Scan for the cell matching the given text and deliver its [X, Y] coordinate at center. 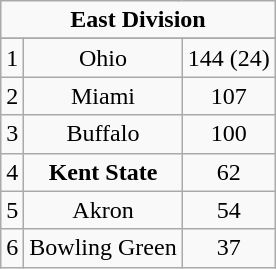
54 [228, 210]
Miami [103, 96]
5 [12, 210]
Kent State [103, 172]
East Division [138, 20]
144 (24) [228, 58]
Akron [103, 210]
2 [12, 96]
1 [12, 58]
Ohio [103, 58]
4 [12, 172]
3 [12, 134]
6 [12, 248]
37 [228, 248]
Bowling Green [103, 248]
Buffalo [103, 134]
62 [228, 172]
100 [228, 134]
107 [228, 96]
